Extract the [X, Y] coordinate from the center of the cell holding the provided text.  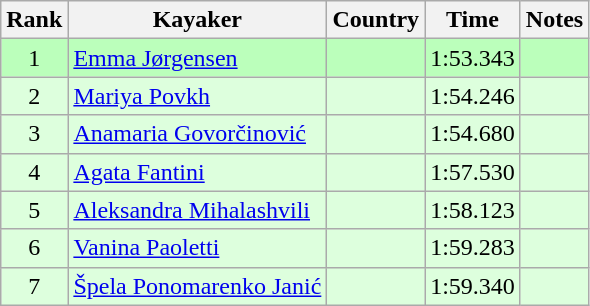
Kayaker [198, 20]
Rank [34, 20]
Notes [554, 20]
Emma Jørgensen [198, 58]
7 [34, 286]
Time [473, 20]
Špela Ponomarenko Janić [198, 286]
4 [34, 172]
6 [34, 248]
1:54.680 [473, 134]
1 [34, 58]
1:58.123 [473, 210]
1:53.343 [473, 58]
Anamaria Govorčinović [198, 134]
1:54.246 [473, 96]
Aleksandra Mihalashvili [198, 210]
Country [376, 20]
1:57.530 [473, 172]
1:59.283 [473, 248]
Agata Fantini [198, 172]
Mariya Povkh [198, 96]
1:59.340 [473, 286]
3 [34, 134]
Vanina Paoletti [198, 248]
2 [34, 96]
5 [34, 210]
